Capture the cell that displays the provided text and extract its [x, y] central coordinate. 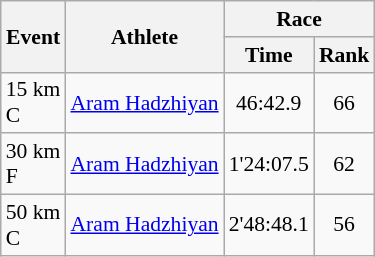
Athlete [144, 36]
2'48:48.1 [269, 226]
56 [344, 226]
15 km C [34, 102]
46:42.9 [269, 102]
50 km C [34, 226]
1'24:07.5 [269, 164]
Event [34, 36]
Rank [344, 55]
Race [300, 19]
62 [344, 164]
66 [344, 102]
30 km F [34, 164]
Time [269, 55]
